Pinpoint the cell where the given text exists, returning its (x, y) midpoint coordinate. 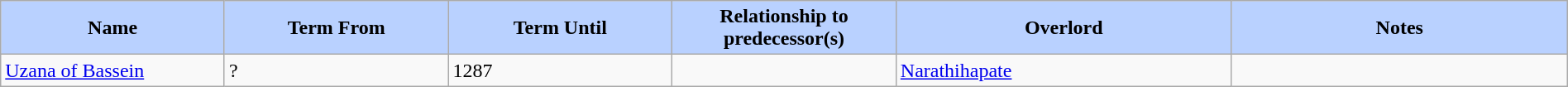
Notes (1399, 28)
Overlord (1064, 28)
Uzana of Bassein (112, 70)
Narathihapate (1064, 70)
1287 (561, 70)
Relationship to predecessor(s) (784, 28)
Term Until (561, 28)
Name (112, 28)
? (336, 70)
Term From (336, 28)
